Find where the given text appears and provide that cell's center as (X, Y) coordinate. 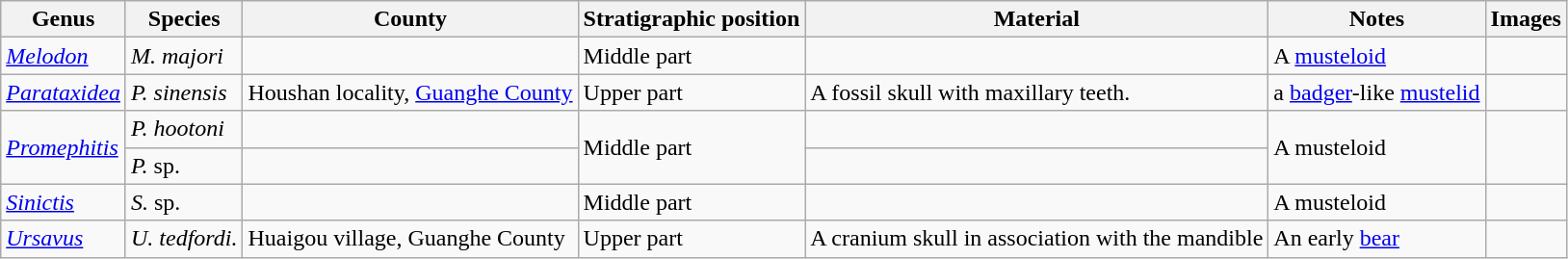
Material (1036, 19)
a badger-like mustelid (1377, 92)
P. sp. (184, 166)
S. sp. (184, 202)
A cranium skull in association with the mandible (1036, 239)
A fossil skull with maxillary teeth. (1036, 92)
Sinictis (64, 202)
U. tedfordi. (184, 239)
Houshan locality, Guanghe County (410, 92)
Notes (1377, 19)
Genus (64, 19)
Melodon (64, 56)
Ursavus (64, 239)
County (410, 19)
P. hootoni (184, 129)
P. sinensis (184, 92)
Images (1526, 19)
M. majori (184, 56)
Stratigraphic position (692, 19)
An early bear (1377, 239)
Huaigou village, Guanghe County (410, 239)
Parataxidea (64, 92)
Species (184, 19)
Promephitis (64, 147)
